Locate the cell with the specified text and output its [X, Y] center coordinate. 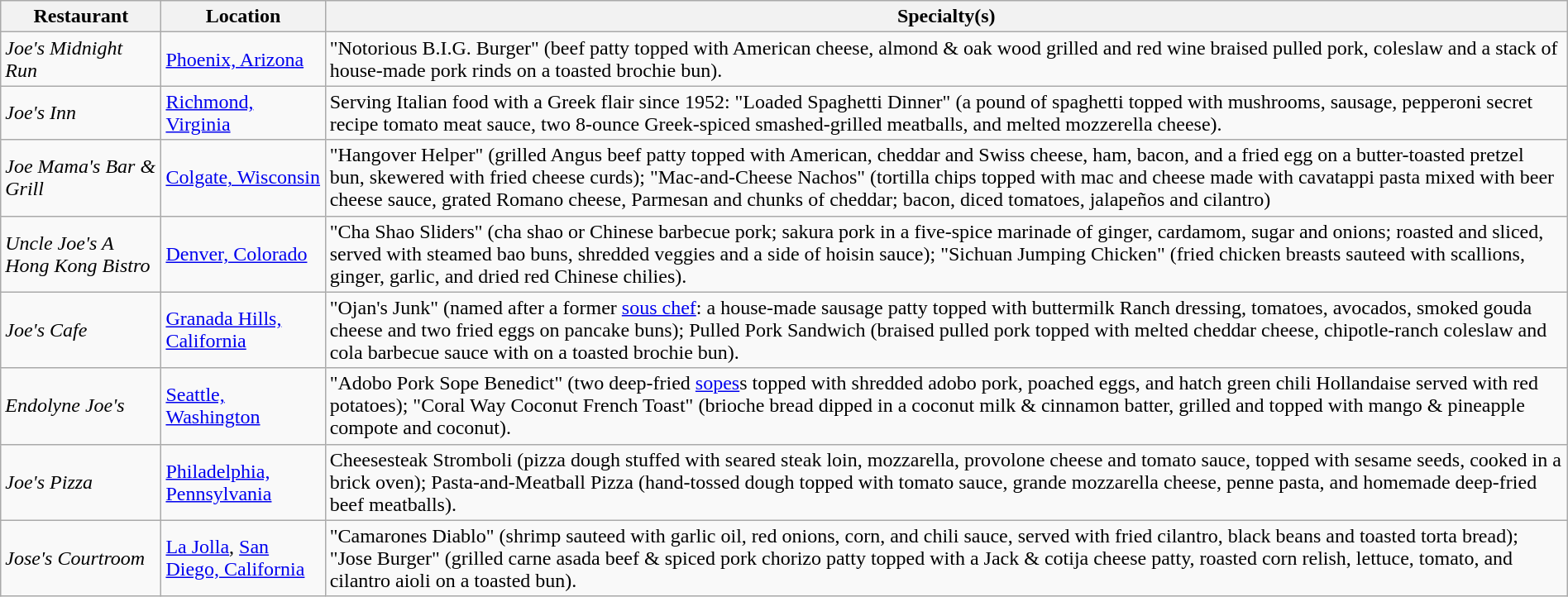
Specialty(s) [946, 17]
Denver, Colorado [243, 254]
Joe's Inn [81, 112]
Joe's Pizza [81, 482]
Joe Mama's Bar & Grill [81, 178]
La Jolla, San Diego, California [243, 558]
Endolyne Joe's [81, 406]
Seattle, Washington [243, 406]
Restaurant [81, 17]
Joe's Midnight Run [81, 60]
Uncle Joe's A Hong Kong Bistro [81, 254]
Location [243, 17]
Philadelphia, Pennsylvania [243, 482]
Phoenix, Arizona [243, 60]
Richmond, Virginia [243, 112]
Joe's Cafe [81, 330]
Colgate, Wisconsin [243, 178]
Granada Hills, California [243, 330]
Jose's Courtroom [81, 558]
